Extract the (x, y) coordinate from the center of the cell holding the provided text.  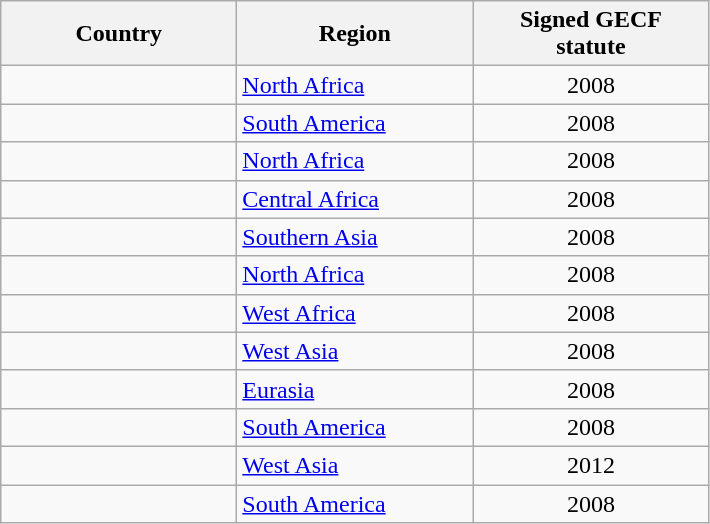
Signed GECFstatute (591, 34)
Eurasia (355, 389)
West Africa (355, 313)
Central Africa (355, 199)
Country (119, 34)
Region (355, 34)
Southern Asia (355, 237)
2012 (591, 465)
